Find where the given text appears and provide that cell's center as (X, Y) coordinate. 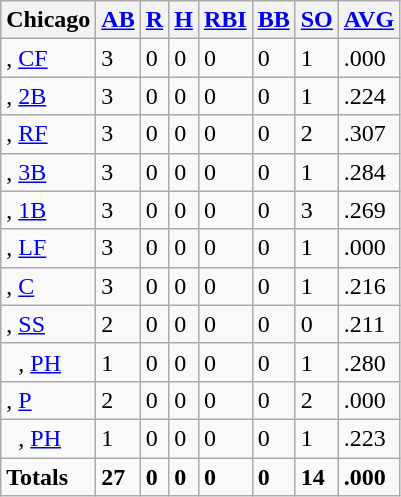
AVG (368, 20)
Totals (48, 477)
.269 (368, 210)
.223 (368, 438)
.307 (368, 134)
, 2B (48, 96)
, SS (48, 324)
, P (48, 400)
, CF (48, 58)
R (154, 20)
SO (316, 20)
, RF (48, 134)
H (184, 20)
.216 (368, 286)
27 (118, 477)
, C (48, 286)
.280 (368, 362)
AB (118, 20)
.211 (368, 324)
Chicago (48, 20)
BB (274, 20)
RBI (225, 20)
14 (316, 477)
.224 (368, 96)
.284 (368, 172)
, 3B (48, 172)
, LF (48, 248)
, 1B (48, 210)
